Output the [X, Y] coordinate of the center of the cell containing the given text.  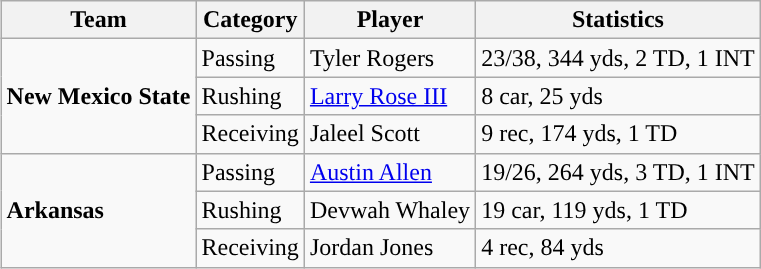
Category [250, 20]
23/38, 344 yds, 2 TD, 1 INT [618, 58]
Austin Allen [390, 172]
Statistics [618, 20]
Player [390, 20]
19 car, 119 yds, 1 TD [618, 210]
Devwah Whaley [390, 210]
19/26, 264 yds, 3 TD, 1 INT [618, 172]
Team [98, 20]
8 car, 25 yds [618, 96]
Jaleel Scott [390, 134]
Arkansas [98, 210]
New Mexico State [98, 96]
9 rec, 174 yds, 1 TD [618, 134]
Tyler Rogers [390, 58]
4 rec, 84 yds [618, 248]
Larry Rose III [390, 96]
Jordan Jones [390, 248]
